Search for the cell housing the specified text and yield its [X, Y] center coordinate. 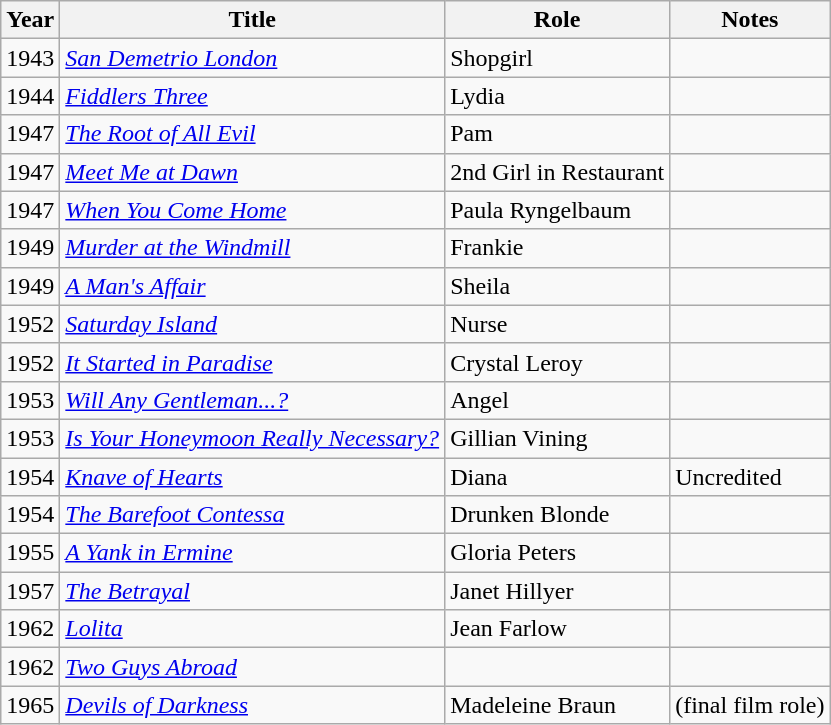
Lolita [252, 629]
Lydia [558, 96]
Murder at the Windmill [252, 248]
1965 [30, 705]
Role [558, 20]
Saturday Island [252, 324]
1957 [30, 591]
1944 [30, 96]
Devils of Darkness [252, 705]
Madeleine Braun [558, 705]
Two Guys Abroad [252, 667]
Title [252, 20]
Gillian Vining [558, 438]
The Root of All Evil [252, 134]
It Started in Paradise [252, 362]
Pam [558, 134]
The Barefoot Contessa [252, 515]
Sheila [558, 286]
Janet Hillyer [558, 591]
A Yank in Ermine [252, 553]
Paula Ryngelbaum [558, 210]
Gloria Peters [558, 553]
The Betrayal [252, 591]
Diana [558, 477]
Meet Me at Dawn [252, 172]
Frankie [558, 248]
Knave of Hearts [252, 477]
Crystal Leroy [558, 362]
Nurse [558, 324]
Shopgirl [558, 58]
Drunken Blonde [558, 515]
1943 [30, 58]
A Man's Affair [252, 286]
2nd Girl in Restaurant [558, 172]
Fiddlers Three [252, 96]
When You Come Home [252, 210]
Is Your Honeymoon Really Necessary? [252, 438]
Jean Farlow [558, 629]
Year [30, 20]
1955 [30, 553]
Notes [750, 20]
Will Any Gentleman...? [252, 400]
Uncredited [750, 477]
(final film role) [750, 705]
Angel [558, 400]
San Demetrio London [252, 58]
